Scan for the cell matching the given text and deliver its (X, Y) coordinate at center. 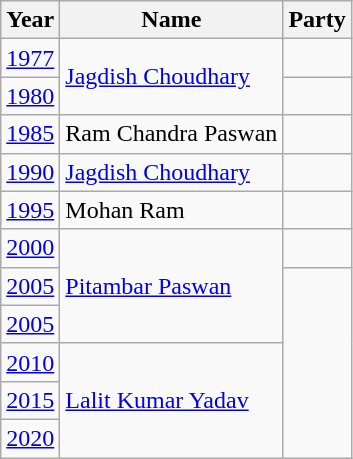
1985 (30, 134)
2000 (30, 248)
2010 (30, 362)
Party (317, 20)
Name (172, 20)
1990 (30, 172)
2015 (30, 400)
Year (30, 20)
1977 (30, 58)
2020 (30, 438)
1980 (30, 96)
1995 (30, 210)
Pitambar Paswan (172, 286)
Lalit Kumar Yadav (172, 400)
Mohan Ram (172, 210)
Ram Chandra Paswan (172, 134)
